Identify which cell holds the provided text, then report its (x, y) central coordinate. 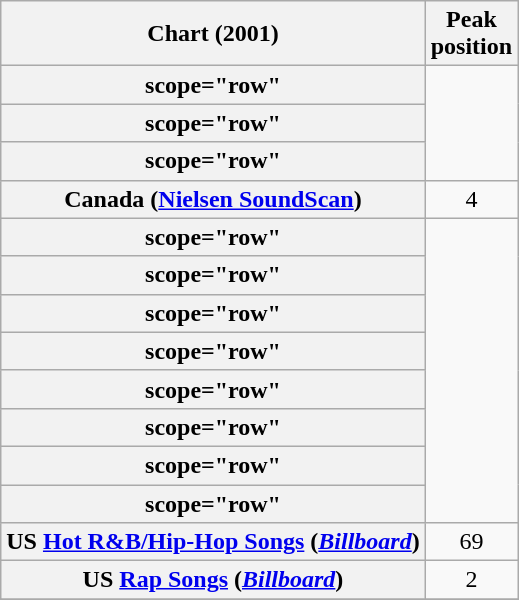
Canada (Nielsen SoundScan) (213, 199)
4 (471, 199)
69 (471, 542)
US Rap Songs (Billboard) (213, 580)
Peakposition (471, 34)
Chart (2001) (213, 34)
2 (471, 580)
US Hot R&B/Hip-Hop Songs (Billboard) (213, 542)
